Identify which cell holds the provided text, then report its (x, y) central coordinate. 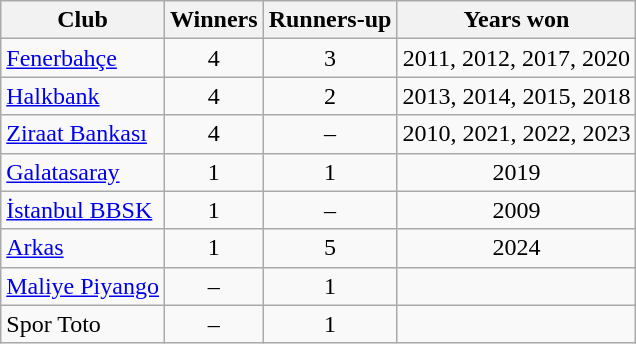
Fenerbahçe (83, 58)
Club (83, 20)
Galatasaray (83, 172)
Maliye Piyango (83, 286)
2024 (516, 248)
2010, 2021, 2022, 2023 (516, 134)
3 (330, 58)
Arkas (83, 248)
2009 (516, 210)
2 (330, 96)
2019 (516, 172)
Runners-up (330, 20)
Winners (214, 20)
Halkbank (83, 96)
2013, 2014, 2015, 2018 (516, 96)
Years won (516, 20)
Ziraat Bankası (83, 134)
5 (330, 248)
2011, 2012, 2017, 2020 (516, 58)
İstanbul BBSK (83, 210)
Spor Toto (83, 324)
